Return the (x, y) coordinate for the center point of the cell that contains the specified text.  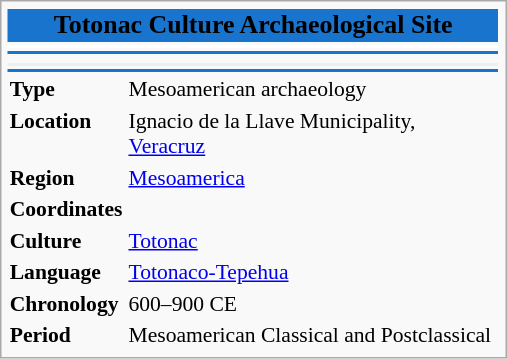
Type (66, 89)
Totonac (312, 240)
Mesoamerican Classical and Postclassical (312, 335)
Period (66, 335)
Totonac Culture Archaeological Site (253, 26)
Language (66, 272)
Mesoamerican archaeology (312, 89)
Chronology (66, 303)
Totonaco-Tepehua (312, 272)
600–900 CE (312, 303)
Mesoamerica (312, 177)
Culture (66, 240)
Coordinates (66, 209)
Region (66, 177)
Location (66, 133)
Ignacio de la Llave Municipality, Veracruz (312, 133)
